Detect which cell encompasses the target text, then output its (X, Y) center coordinate. 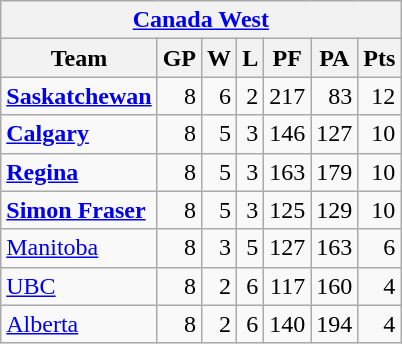
PA (334, 58)
Calgary (79, 134)
Pts (380, 58)
146 (288, 134)
UBC (79, 286)
Canada West (201, 20)
179 (334, 172)
Alberta (79, 324)
12 (380, 96)
PF (288, 58)
129 (334, 210)
Simon Fraser (79, 210)
83 (334, 96)
125 (288, 210)
GP (179, 58)
Team (79, 58)
117 (288, 286)
L (250, 58)
160 (334, 286)
Regina (79, 172)
194 (334, 324)
Saskatchewan (79, 96)
140 (288, 324)
217 (288, 96)
W (220, 58)
Manitoba (79, 248)
